Return [X, Y] of the center of cell containing provided text 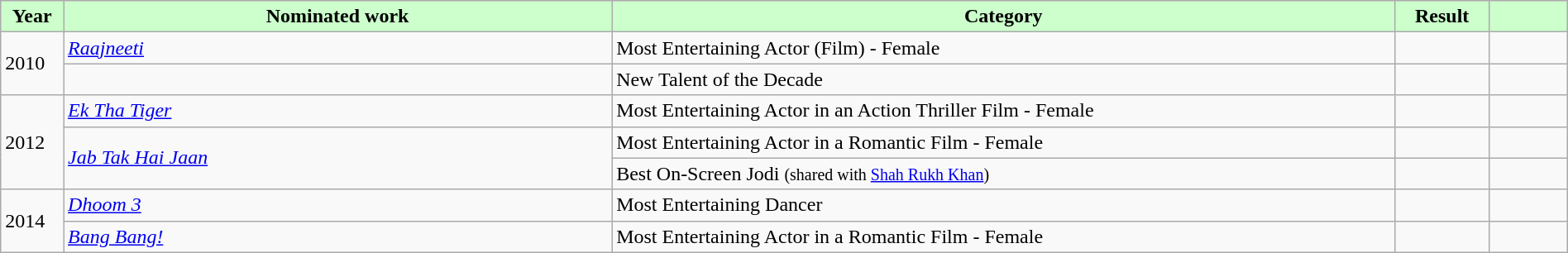
2014 [32, 221]
2010 [32, 64]
Year [32, 17]
Best On-Screen Jodi (shared with Shah Rukh Khan) [1004, 174]
Most Entertaining Dancer [1004, 205]
Raajneeti [337, 48]
Most Entertaining Actor (Film) - Female [1004, 48]
Result [1442, 17]
Bang Bang! [337, 236]
Nominated work [337, 17]
Category [1004, 17]
New Talent of the Decade [1004, 79]
Ek Tha Tiger [337, 111]
Dhoom 3 [337, 205]
Most Entertaining Actor in an Action Thriller Film - Female [1004, 111]
2012 [32, 142]
Jab Tak Hai Jaan [337, 158]
